Extract the [X, Y] coordinate from the center of the cell holding the provided text.  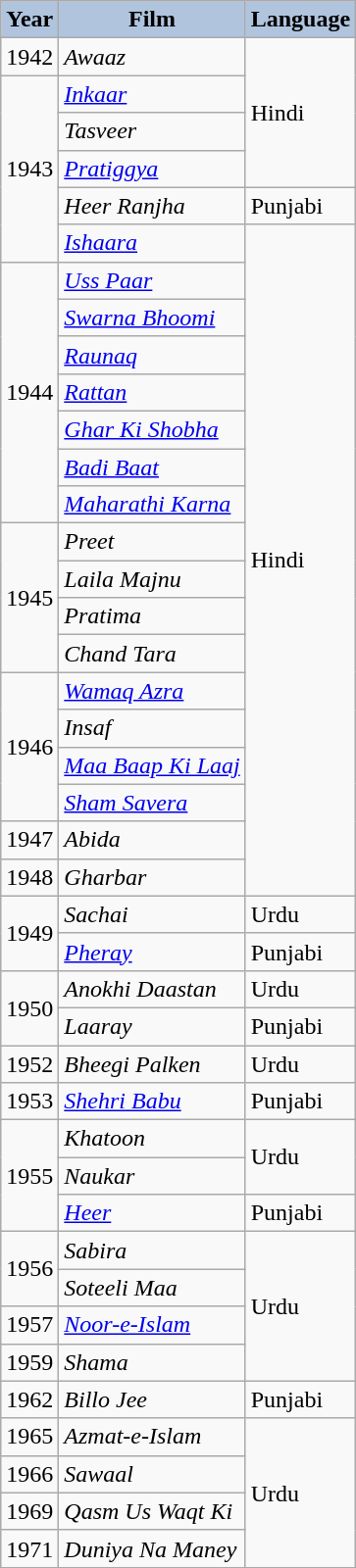
Swarna Bhoomi [152, 318]
1948 [29, 877]
1969 [29, 1511]
Gharbar [152, 877]
Shama [152, 1362]
Qasm Us Waqt Ki [152, 1511]
Rattan [152, 392]
Language [300, 20]
1950 [29, 1007]
Raunaq [152, 355]
Inkaar [152, 94]
Sham Savera [152, 803]
1966 [29, 1474]
1965 [29, 1437]
Billo Jee [152, 1399]
Awaaz [152, 57]
Sawaal [152, 1474]
Naukar [152, 1176]
Maharathi Karna [152, 505]
Insaf [152, 728]
1947 [29, 840]
Heer [152, 1213]
Laila Majnu [152, 579]
Sachai [152, 914]
1943 [29, 169]
Pheray [152, 952]
Pratiggya [152, 169]
1962 [29, 1399]
Ghar Ki Shobha [152, 429]
Uss Paar [152, 280]
Azmat-e-Islam [152, 1437]
Bheegi Palken [152, 1063]
1957 [29, 1325]
Chand Tara [152, 654]
Year [29, 20]
Wamaq Azra [152, 691]
1959 [29, 1362]
Shehri Babu [152, 1102]
1946 [29, 747]
Khatoon [152, 1139]
Soteeli Maa [152, 1288]
1952 [29, 1063]
Duniya Na Maney [152, 1548]
1945 [29, 598]
Sabira [152, 1250]
Ishaara [152, 243]
1955 [29, 1176]
1942 [29, 57]
Heer Ranjha [152, 206]
Tasveer [152, 131]
Pratima [152, 616]
1956 [29, 1269]
1971 [29, 1548]
Preet [152, 542]
Film [152, 20]
1953 [29, 1102]
Laaray [152, 1026]
Badi Baat [152, 467]
Anokhi Daastan [152, 989]
1944 [29, 392]
1949 [29, 933]
Maa Baap Ki Laaj [152, 765]
Noor-e-Islam [152, 1325]
Abida [152, 840]
